Capture the cell that displays the provided text and extract its (x, y) central coordinate. 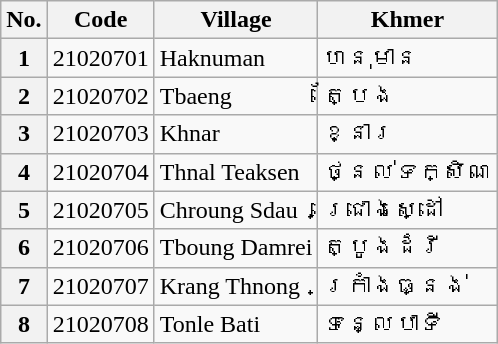
Tonle Bati (236, 324)
Thnal Teaksen (236, 172)
No. (24, 20)
21020702 (100, 96)
21020705 (100, 210)
ហនុមាន (408, 58)
3 (24, 134)
21020704 (100, 172)
ខ្នារ (408, 134)
Village (236, 20)
Krang Thnong (236, 286)
ត្បូងដំរី (408, 248)
5 (24, 210)
21020706 (100, 248)
21020703 (100, 134)
ថ្នល់ទក្សិណ (408, 172)
21020701 (100, 58)
Code (100, 20)
Tbaeng (236, 96)
Khnar (236, 134)
Haknuman (236, 58)
ជ្រោងស្ដៅ (408, 210)
7 (24, 286)
21020708 (100, 324)
4 (24, 172)
Chroung Sdau (236, 210)
6 (24, 248)
Tboung Damrei (236, 248)
ទន្លេបាទី (408, 324)
8 (24, 324)
Khmer (408, 20)
2 (24, 96)
1 (24, 58)
ក្រាំងធ្នង់ (408, 286)
ត្បែង (408, 96)
21020707 (100, 286)
